For the text-containing cell, return its midpoint in [X, Y] coordinate format. 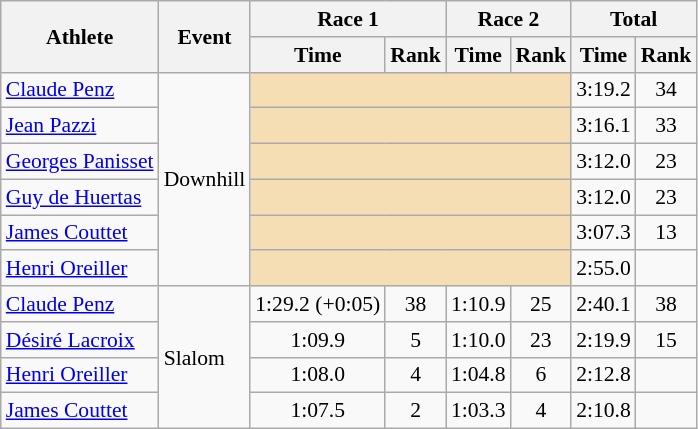
2:10.8 [604, 411]
Race 2 [508, 19]
Guy de Huertas [80, 197]
1:29.2 (+0:05) [318, 304]
1:10.9 [478, 304]
1:07.5 [318, 411]
33 [666, 126]
2:55.0 [604, 269]
Total [634, 19]
25 [542, 304]
5 [416, 340]
34 [666, 90]
1:04.8 [478, 375]
Downhill [205, 179]
2:40.1 [604, 304]
Slalom [205, 357]
1:09.9 [318, 340]
Race 1 [348, 19]
3:07.3 [604, 233]
Event [205, 36]
15 [666, 340]
2:12.8 [604, 375]
13 [666, 233]
Athlete [80, 36]
Désiré Lacroix [80, 340]
1:03.3 [478, 411]
1:10.0 [478, 340]
1:08.0 [318, 375]
2:19.9 [604, 340]
Georges Panisset [80, 162]
6 [542, 375]
3:19.2 [604, 90]
3:16.1 [604, 126]
Jean Pazzi [80, 126]
2 [416, 411]
